Return the (X, Y) coordinate for the center point of the cell that contains the specified text.  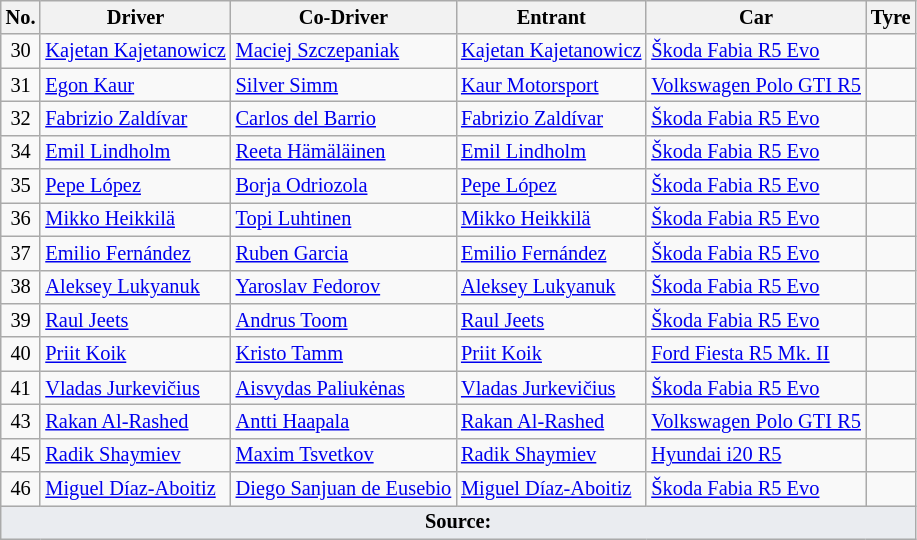
35 (21, 186)
Ruben Garcia (344, 253)
36 (21, 219)
32 (21, 118)
Andrus Toom (344, 320)
Antti Haapala (344, 421)
Maciej Szczepaniak (344, 51)
45 (21, 455)
38 (21, 287)
30 (21, 51)
Kaur Motorsport (551, 85)
Source: (458, 522)
Hyundai i20 R5 (756, 455)
Driver (135, 17)
37 (21, 253)
Maxim Tsvetkov (344, 455)
34 (21, 152)
Silver Simm (344, 85)
Yaroslav Fedorov (344, 287)
Car (756, 17)
39 (21, 320)
Entrant (551, 17)
40 (21, 354)
31 (21, 85)
Aisvydas Paliukėnas (344, 388)
43 (21, 421)
Ford Fiesta R5 Mk. II (756, 354)
Egon Kaur (135, 85)
Carlos del Barrio (344, 118)
Kristo Tamm (344, 354)
Reeta Hämäläinen (344, 152)
Borja Odriozola (344, 186)
No. (21, 17)
Topi Luhtinen (344, 219)
Tyre (891, 17)
46 (21, 489)
41 (21, 388)
Diego Sanjuan de Eusebio (344, 489)
Co-Driver (344, 17)
